Return [x, y] of the center of cell containing provided text 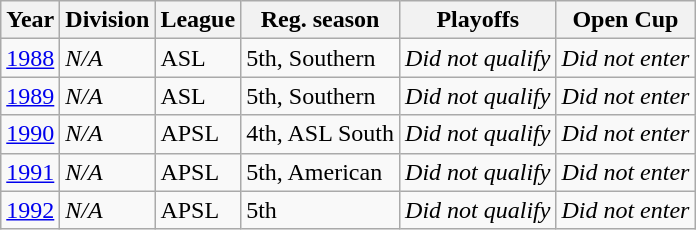
League [198, 20]
1990 [30, 134]
4th, ASL South [320, 134]
1991 [30, 172]
Reg. season [320, 20]
1989 [30, 96]
Open Cup [626, 20]
5th [320, 210]
Division [108, 20]
1992 [30, 210]
Year [30, 20]
5th, American [320, 172]
Playoffs [478, 20]
1988 [30, 58]
